Search for the cell housing the specified text and yield its (x, y) center coordinate. 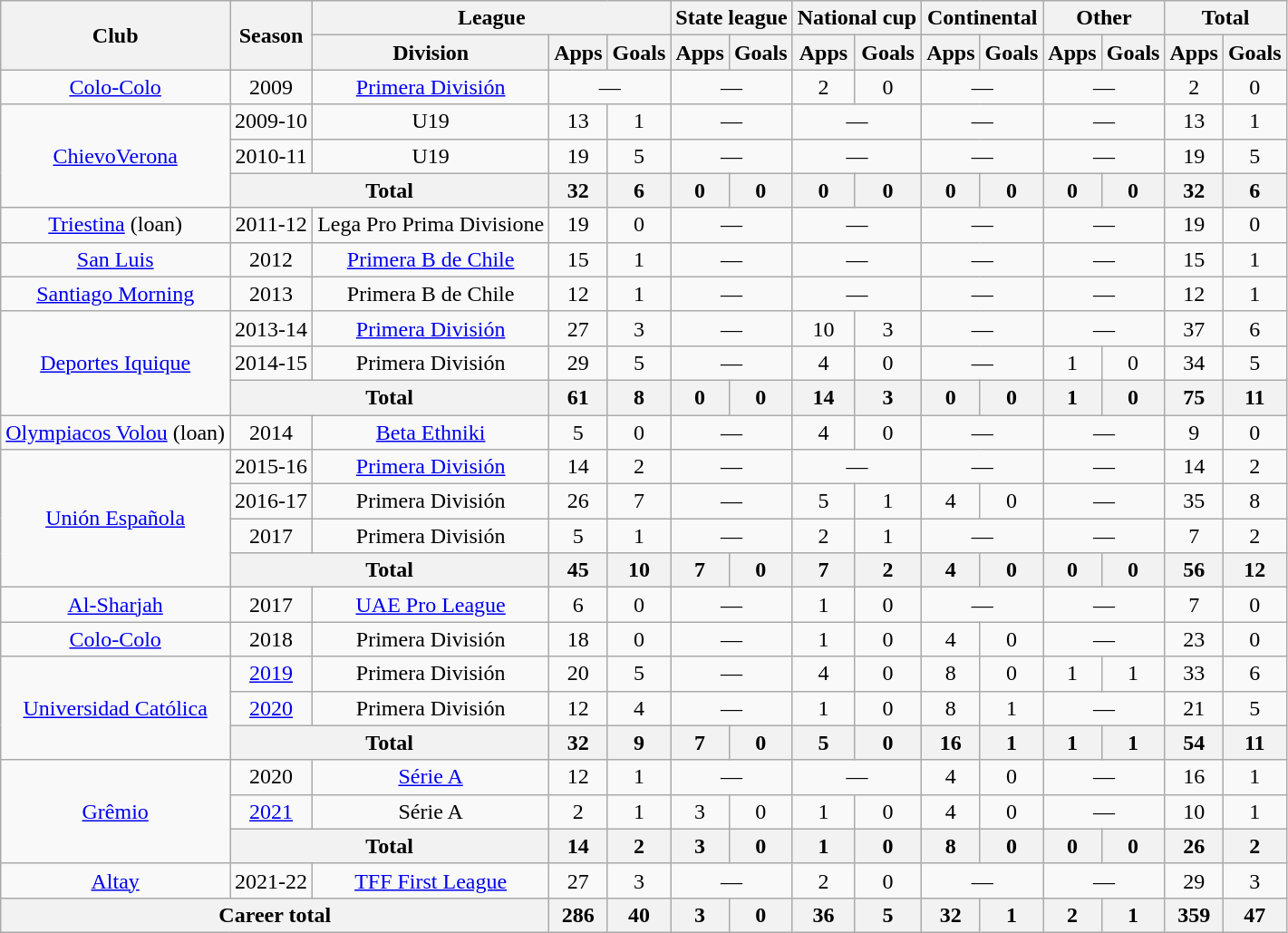
State league (731, 18)
TFF First League (431, 880)
Olympiacos Volou (loan) (116, 432)
23 (1194, 639)
2019 (272, 674)
2013-14 (272, 328)
2016-17 (272, 501)
Continental (983, 18)
34 (1194, 363)
UAE Pro League (431, 605)
Unión Española (116, 519)
56 (1194, 570)
2009 (272, 87)
Santiago Morning (116, 294)
2021 (272, 812)
18 (578, 639)
2014 (272, 432)
2009-10 (272, 121)
33 (1194, 674)
35 (1194, 501)
61 (578, 397)
Division (431, 53)
75 (1194, 397)
San Luis (116, 259)
40 (639, 915)
37 (1194, 328)
2013 (272, 294)
47 (1254, 915)
Grêmio (116, 812)
Universidad Católica (116, 708)
2012 (272, 259)
Deportes Iquique (116, 363)
Altay (116, 880)
Career total (276, 915)
45 (578, 570)
20 (578, 674)
Triestina (loan) (116, 225)
Lega Pro Prima Divisione (431, 225)
36 (823, 915)
359 (1194, 915)
ChievoVerona (116, 156)
2010-11 (272, 156)
2018 (272, 639)
2021-22 (272, 880)
2014-15 (272, 363)
Season (272, 35)
League (491, 18)
54 (1194, 743)
286 (578, 915)
Al-Sharjah (116, 605)
Other (1104, 18)
2015-16 (272, 467)
Beta Ethniki (431, 432)
21 (1194, 708)
2011-12 (272, 225)
National cup (857, 18)
Club (116, 35)
